Capture the cell that displays the provided text and extract its [x, y] central coordinate. 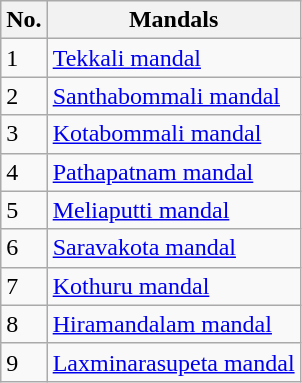
Mandals [174, 20]
6 [24, 248]
Santhabommali mandal [174, 96]
9 [24, 362]
Hiramandalam mandal [174, 324]
4 [24, 172]
Kotabommali mandal [174, 134]
No. [24, 20]
2 [24, 96]
Laxminarasupeta mandal [174, 362]
Tekkali mandal [174, 58]
Saravakota mandal [174, 248]
7 [24, 286]
8 [24, 324]
3 [24, 134]
Pathapatnam mandal [174, 172]
1 [24, 58]
Kothuru mandal [174, 286]
Meliaputti mandal [174, 210]
5 [24, 210]
